Pinpoint the cell where the given text exists, returning its [x, y] midpoint coordinate. 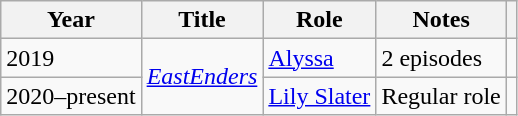
Alyssa [320, 58]
EastEnders [202, 77]
Regular role [441, 96]
2019 [71, 58]
Notes [441, 20]
Year [71, 20]
Role [320, 20]
Lily Slater [320, 96]
2020–present [71, 96]
Title [202, 20]
2 episodes [441, 58]
